Pinpoint the cell where the given text exists, returning its [x, y] midpoint coordinate. 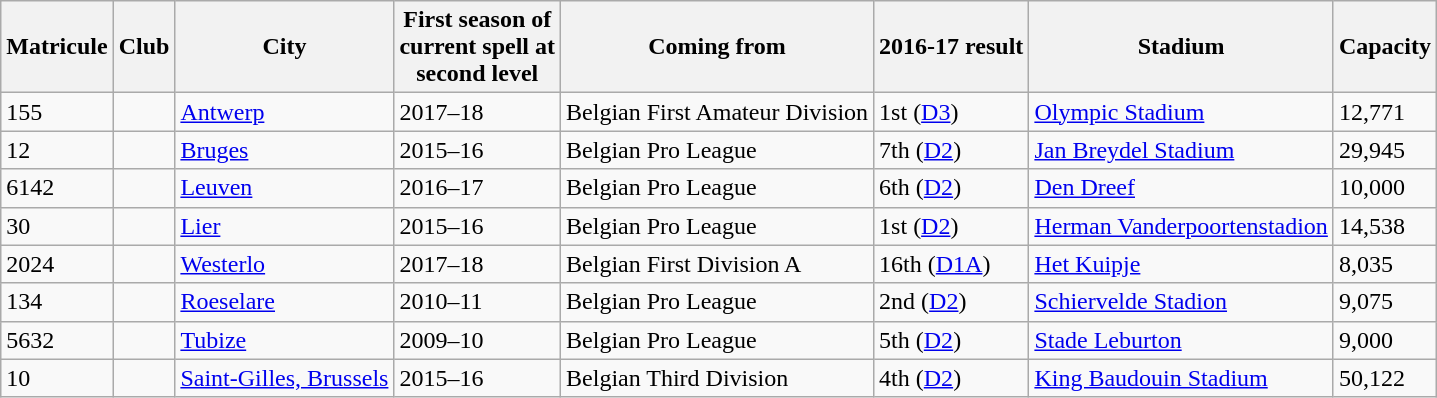
Herman Vanderpoortenstadion [1182, 226]
Leuven [284, 188]
Club [144, 47]
9,000 [1384, 340]
Coming from [718, 47]
50,122 [1384, 378]
Antwerp [284, 112]
9,075 [1384, 302]
1st (D3) [952, 112]
14,538 [1384, 226]
Belgian Third Division [718, 378]
First season of current spell at second level [478, 47]
Stade Leburton [1182, 340]
2009–10 [478, 340]
Matricule [57, 47]
4th (D2) [952, 378]
Westerlo [284, 264]
Jan Breydel Stadium [1182, 150]
2024 [57, 264]
King Baudouin Stadium [1182, 378]
Belgian First Division A [718, 264]
2nd (D2) [952, 302]
Stadium [1182, 47]
Schiervelde Stadion [1182, 302]
12,771 [1384, 112]
10,000 [1384, 188]
5th (D2) [952, 340]
12 [57, 150]
155 [57, 112]
5632 [57, 340]
Capacity [1384, 47]
6th (D2) [952, 188]
Bruges [284, 150]
2016–17 [478, 188]
Belgian First Amateur Division [718, 112]
2016-17 result [952, 47]
16th (D1A) [952, 264]
Saint-Gilles, Brussels [284, 378]
Den Dreef [1182, 188]
Roeselare [284, 302]
City [284, 47]
1st (D2) [952, 226]
30 [57, 226]
Tubize [284, 340]
29,945 [1384, 150]
6142 [57, 188]
10 [57, 378]
7th (D2) [952, 150]
8,035 [1384, 264]
Lier [284, 226]
Olympic Stadium [1182, 112]
134 [57, 302]
Het Kuipje [1182, 264]
2010–11 [478, 302]
